For the text-containing cell, return its midpoint in (X, Y) coordinate format. 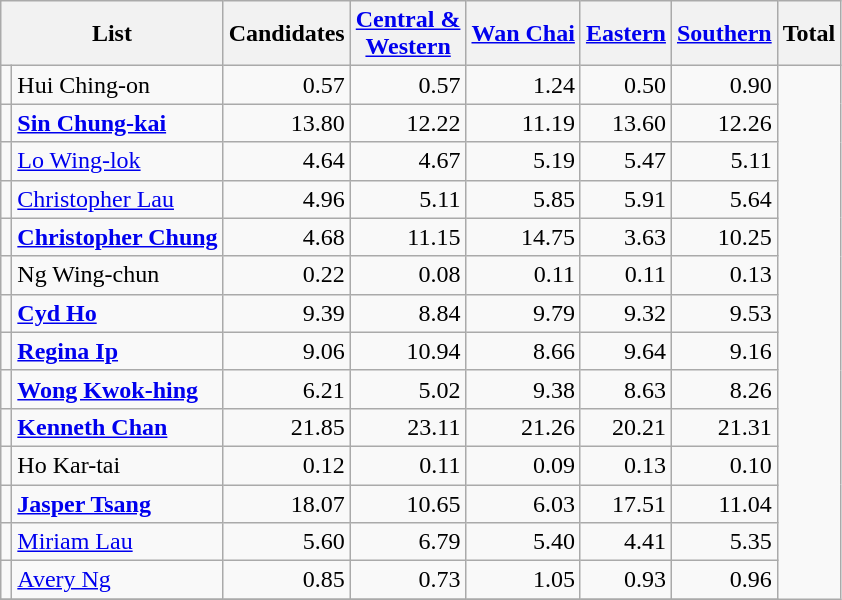
Central &Western (408, 34)
0.12 (286, 465)
Miriam Lau (118, 542)
12.26 (724, 123)
Candidates (286, 34)
9.06 (286, 351)
8.66 (523, 351)
5.02 (408, 389)
Ho Kar-tai (118, 465)
23.11 (408, 427)
6.79 (408, 542)
17.51 (626, 503)
List (112, 34)
Sin Chung-kai (118, 123)
Lo Wing-lok (118, 161)
6.03 (523, 503)
11.15 (408, 237)
21.31 (724, 427)
20.21 (626, 427)
0.50 (626, 85)
10.25 (724, 237)
9.16 (724, 351)
0.10 (724, 465)
18.07 (286, 503)
1.24 (523, 85)
13.60 (626, 123)
9.53 (724, 313)
Regina Ip (118, 351)
13.80 (286, 123)
10.94 (408, 351)
6.21 (286, 389)
8.84 (408, 313)
4.68 (286, 237)
Wan Chai (523, 34)
Ng Wing-chun (118, 275)
Wong Kwok-hing (118, 389)
0.90 (724, 85)
12.22 (408, 123)
0.08 (408, 275)
0.85 (286, 580)
9.32 (626, 313)
8.26 (724, 389)
0.96 (724, 580)
0.09 (523, 465)
21.26 (523, 427)
Eastern (626, 34)
Southern (724, 34)
1.05 (523, 580)
0.73 (408, 580)
5.19 (523, 161)
4.64 (286, 161)
0.22 (286, 275)
Christopher Lau (118, 199)
Total (809, 34)
5.35 (724, 542)
4.67 (408, 161)
Christopher Chung (118, 237)
Hui Ching-on (118, 85)
Cyd Ho (118, 313)
4.41 (626, 542)
4.96 (286, 199)
14.75 (523, 237)
5.40 (523, 542)
11.04 (724, 503)
5.64 (724, 199)
5.47 (626, 161)
Kenneth Chan (118, 427)
Avery Ng (118, 580)
3.63 (626, 237)
5.91 (626, 199)
9.79 (523, 313)
8.63 (626, 389)
Jasper Tsang (118, 503)
5.60 (286, 542)
9.64 (626, 351)
10.65 (408, 503)
9.39 (286, 313)
5.85 (523, 199)
11.19 (523, 123)
9.38 (523, 389)
21.85 (286, 427)
0.93 (626, 580)
